Search for the cell housing the specified text and yield its [x, y] center coordinate. 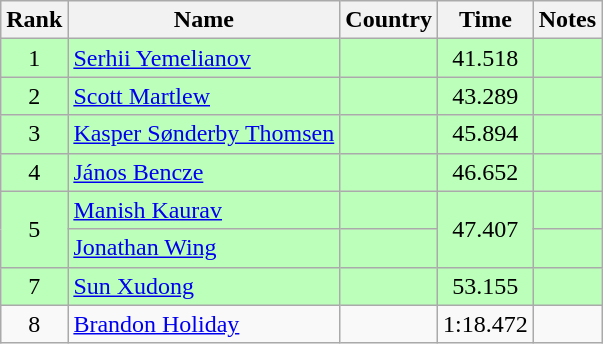
Rank [34, 20]
Scott Martlew [204, 96]
Serhii Yemelianov [204, 58]
Sun Xudong [204, 286]
Notes [567, 20]
46.652 [486, 172]
János Bencze [204, 172]
Manish Kaurav [204, 210]
45.894 [486, 134]
43.289 [486, 96]
Country [389, 20]
4 [34, 172]
53.155 [486, 286]
41.518 [486, 58]
1 [34, 58]
Jonathan Wing [204, 248]
5 [34, 229]
Kasper Sønderby Thomsen [204, 134]
47.407 [486, 229]
7 [34, 286]
Time [486, 20]
2 [34, 96]
Name [204, 20]
8 [34, 324]
1:18.472 [486, 324]
3 [34, 134]
Brandon Holiday [204, 324]
